Return the (x, y) coordinate for the center point of the cell that contains the specified text.  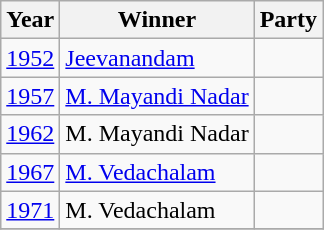
1952 (30, 58)
1957 (30, 96)
1962 (30, 134)
1971 (30, 210)
Jeevanandam (157, 58)
Year (30, 20)
Winner (157, 20)
Party (288, 20)
1967 (30, 172)
